Output the (X, Y) coordinate of the center of the cell containing the given text.  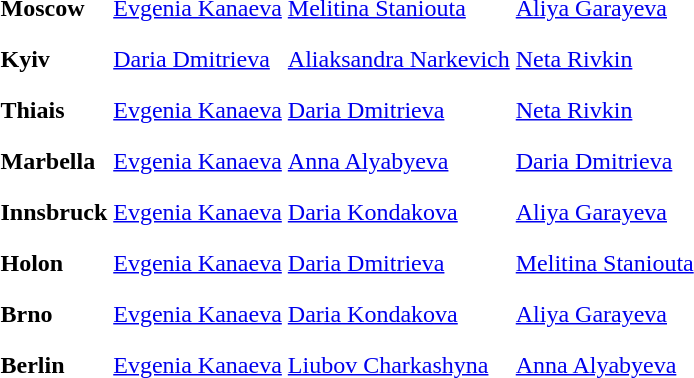
Aliaksandra Narkevich (398, 59)
Anna Alyabyeva (398, 161)
